Find where the given text appears and provide that cell's center as (x, y) coordinate. 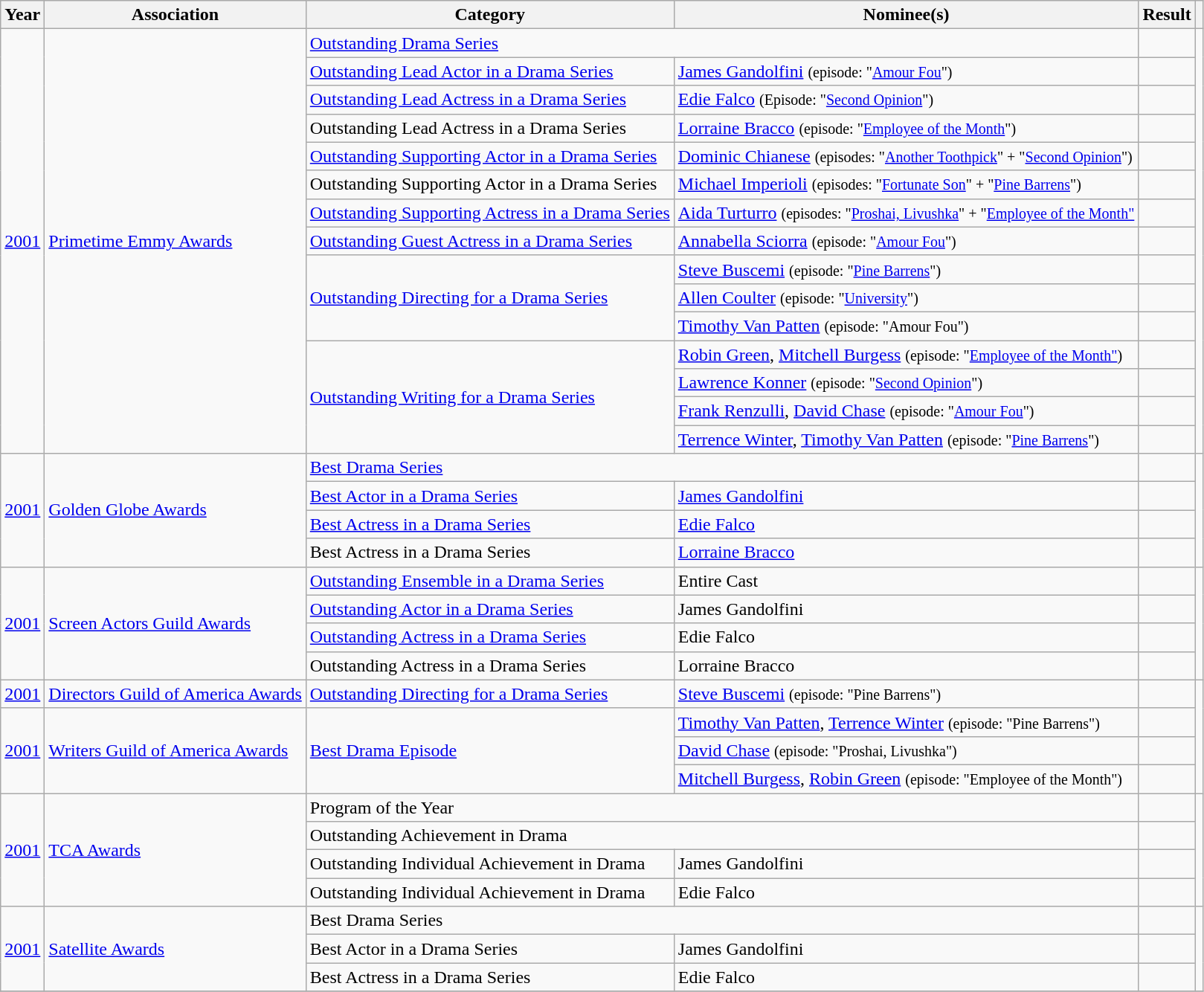
Michael Imperioli (episodes: "Fortunate Son" + "Pine Barrens") (906, 184)
David Chase (episode: "Proshai, Livushka") (906, 750)
Outstanding Writing for a Drama Series (489, 397)
Lorraine Bracco (episode: "Employee of the Month") (906, 128)
Program of the Year (722, 807)
Lawrence Konner (episode: "Second Opinion") (906, 383)
Writers Guild of America Awards (176, 750)
Edie Falco (Episode: "Second Opinion") (906, 100)
Golden Globe Awards (176, 510)
Robin Green, Mitchell Burgess (episode: "Employee of the Month") (906, 355)
Best Drama Episode (489, 750)
Category (489, 15)
Entire Cast (906, 581)
Satellite Awards (176, 949)
TCA Awards (176, 849)
Outstanding Drama Series (722, 43)
Primetime Emmy Awards (176, 241)
Timothy Van Patten (episode: "Amour Fou") (906, 326)
Frank Renzulli, David Chase (episode: "Amour Fou") (906, 411)
Timothy Van Patten, Terrence Winter (episode: "Pine Barrens") (906, 722)
Aida Turturro (episodes: "Proshai, Livushka" + "Employee of the Month" (906, 213)
Outstanding Actor in a Drama Series (489, 609)
Outstanding Ensemble in a Drama Series (489, 581)
Screen Actors Guild Awards (176, 623)
Outstanding Guest Actress in a Drama Series (489, 241)
Outstanding Achievement in Drama (722, 836)
Outstanding Lead Actor in a Drama Series (489, 71)
Dominic Chianese (episodes: "Another Toothpick" + "Second Opinion") (906, 156)
Nominee(s) (906, 15)
Year (22, 15)
James Gandolfini (episode: "Amour Fou") (906, 71)
Result (1167, 15)
Outstanding Supporting Actress in a Drama Series (489, 213)
Annabella Sciorra (episode: "Amour Fou") (906, 241)
Allen Coulter (episode: "University") (906, 297)
Mitchell Burgess, Robin Green (episode: "Employee of the Month") (906, 779)
Terrence Winter, Timothy Van Patten (episode: "Pine Barrens") (906, 439)
Association (176, 15)
Directors Guild of America Awards (176, 694)
